Find where the given text appears and provide that cell's center as [x, y] coordinate. 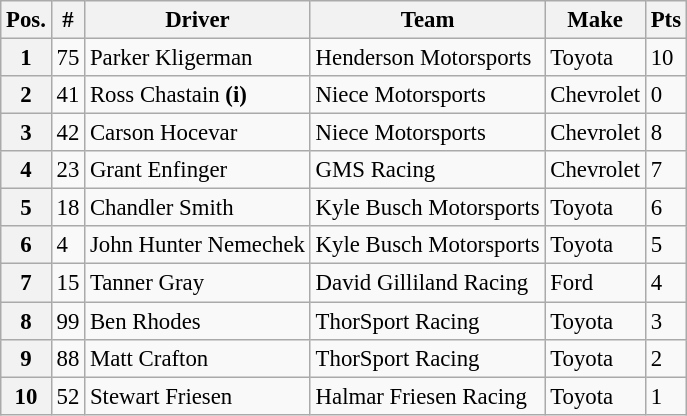
9 [26, 358]
Ross Chastain (i) [198, 95]
David Gilliland Racing [428, 283]
99 [68, 321]
Team [428, 20]
88 [68, 358]
75 [68, 58]
Matt Crafton [198, 358]
41 [68, 95]
0 [666, 95]
Halmar Friesen Racing [428, 396]
# [68, 20]
Ford [595, 283]
Pts [666, 20]
Grant Enfinger [198, 170]
Pos. [26, 20]
23 [68, 170]
15 [68, 283]
Make [595, 20]
Parker Kligerman [198, 58]
GMS Racing [428, 170]
42 [68, 133]
John Hunter Nemechek [198, 245]
Ben Rhodes [198, 321]
Stewart Friesen [198, 396]
Henderson Motorsports [428, 58]
Carson Hocevar [198, 133]
Driver [198, 20]
Chandler Smith [198, 208]
18 [68, 208]
52 [68, 396]
Tanner Gray [198, 283]
